Return the [X, Y] coordinate for the center point of the cell that contains the specified text.  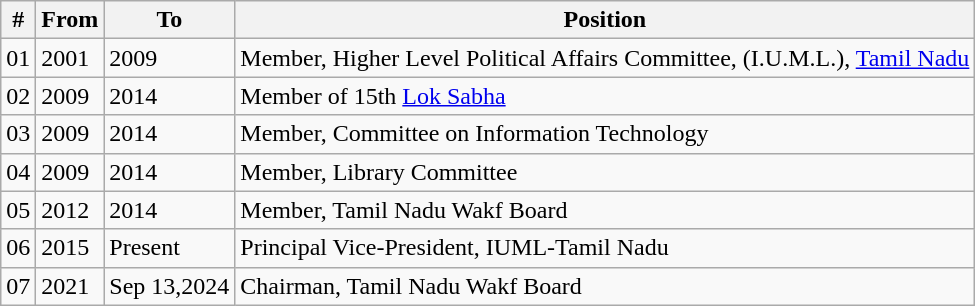
Member of 15th Lok Sabha [605, 96]
Chairman, Tamil Nadu Wakf Board [605, 286]
# [18, 20]
07 [18, 286]
2021 [70, 286]
Member, Library Committee [605, 172]
Position [605, 20]
Member, Committee on Information Technology [605, 134]
01 [18, 58]
Principal Vice-President, IUML-Tamil Nadu [605, 248]
06 [18, 248]
To [170, 20]
02 [18, 96]
From [70, 20]
04 [18, 172]
05 [18, 210]
2012 [70, 210]
2015 [70, 248]
2001 [70, 58]
Member, Higher Level Political Affairs Committee, (I.U.M.L.), Tamil Nadu [605, 58]
Member, Tamil Nadu Wakf Board [605, 210]
03 [18, 134]
Present [170, 248]
Sep 13,2024 [170, 286]
